Output the (x, y) coordinate of the center of the cell containing the given text.  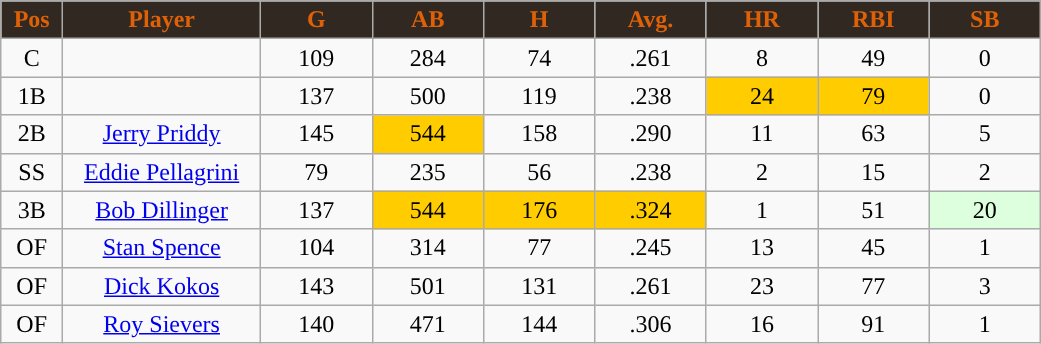
1B (32, 96)
Player (162, 20)
Dick Kokos (162, 286)
45 (874, 248)
3B (32, 210)
.324 (650, 210)
20 (984, 210)
24 (762, 96)
235 (428, 172)
119 (538, 96)
AB (428, 20)
471 (428, 324)
16 (762, 324)
56 (538, 172)
131 (538, 286)
11 (762, 134)
RBI (874, 20)
104 (316, 248)
G (316, 20)
51 (874, 210)
SS (32, 172)
Eddie Pellagrini (162, 172)
Bob Dillinger (162, 210)
63 (874, 134)
91 (874, 324)
2B (32, 134)
13 (762, 248)
5 (984, 134)
8 (762, 58)
C (32, 58)
140 (316, 324)
49 (874, 58)
143 (316, 286)
144 (538, 324)
.290 (650, 134)
Roy Sievers (162, 324)
176 (538, 210)
501 (428, 286)
23 (762, 286)
.306 (650, 324)
284 (428, 58)
Stan Spence (162, 248)
SB (984, 20)
500 (428, 96)
109 (316, 58)
15 (874, 172)
158 (538, 134)
Jerry Priddy (162, 134)
145 (316, 134)
Pos (32, 20)
HR (762, 20)
74 (538, 58)
Avg. (650, 20)
H (538, 20)
.245 (650, 248)
3 (984, 286)
314 (428, 248)
